Find where the given text appears and provide that cell's center as [x, y] coordinate. 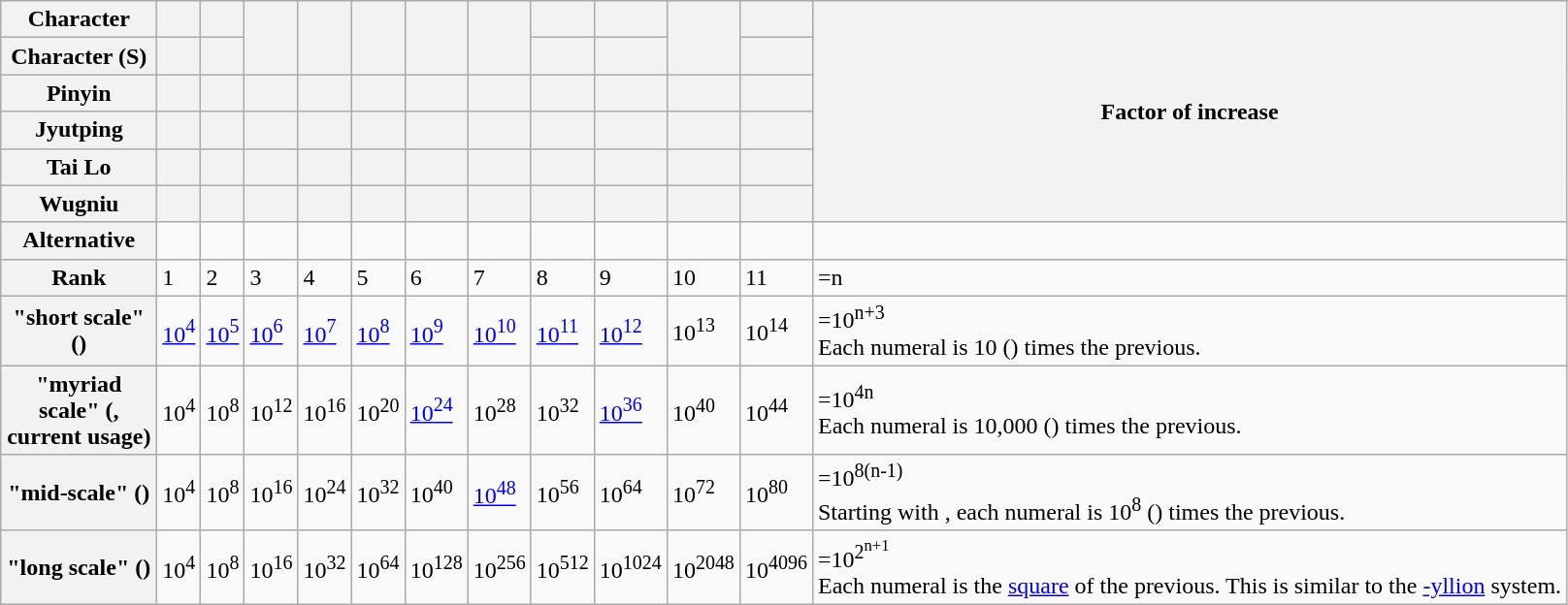
1013 [702, 331]
1036 [631, 410]
Pinyin [80, 93]
1080 [776, 493]
Tai Lo [80, 167]
1014 [776, 331]
10 [702, 277]
107 [324, 331]
1 [179, 277]
1048 [499, 493]
101024 [631, 568]
1028 [499, 410]
7 [499, 277]
1056 [563, 493]
10256 [499, 568]
1020 [378, 410]
105 [223, 331]
4 [324, 277]
Character [80, 19]
8 [563, 277]
=n [1190, 277]
104096 [776, 568]
1072 [702, 493]
102048 [702, 568]
11 [776, 277]
6 [437, 277]
Factor of increase [1190, 111]
"long scale" () [80, 568]
1044 [776, 410]
=108(n-1)Starting with , each numeral is 108 () times the previous. [1190, 493]
"mid-scale" () [80, 493]
"myriad scale" (, current usage) [80, 410]
Alternative [80, 240]
10128 [437, 568]
3 [272, 277]
2 [223, 277]
"short scale" () [80, 331]
5 [378, 277]
=104nEach numeral is 10,000 () times the previous. [1190, 410]
=102n+1Each numeral is the square of the previous. This is similar to the -yllion system. [1190, 568]
106 [272, 331]
1011 [563, 331]
Character (S) [80, 56]
1010 [499, 331]
Wugniu [80, 204]
=10n+3Each numeral is 10 () times the previous. [1190, 331]
Rank [80, 277]
9 [631, 277]
Jyutping [80, 130]
10512 [563, 568]
109 [437, 331]
